Scan for the cell matching the given text and deliver its [x, y] coordinate at center. 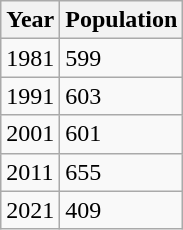
2001 [30, 134]
599 [122, 58]
1991 [30, 96]
655 [122, 172]
601 [122, 134]
2011 [30, 172]
2021 [30, 210]
Population [122, 20]
Year [30, 20]
1981 [30, 58]
409 [122, 210]
603 [122, 96]
